Identify which cell holds the provided text, then report its (X, Y) central coordinate. 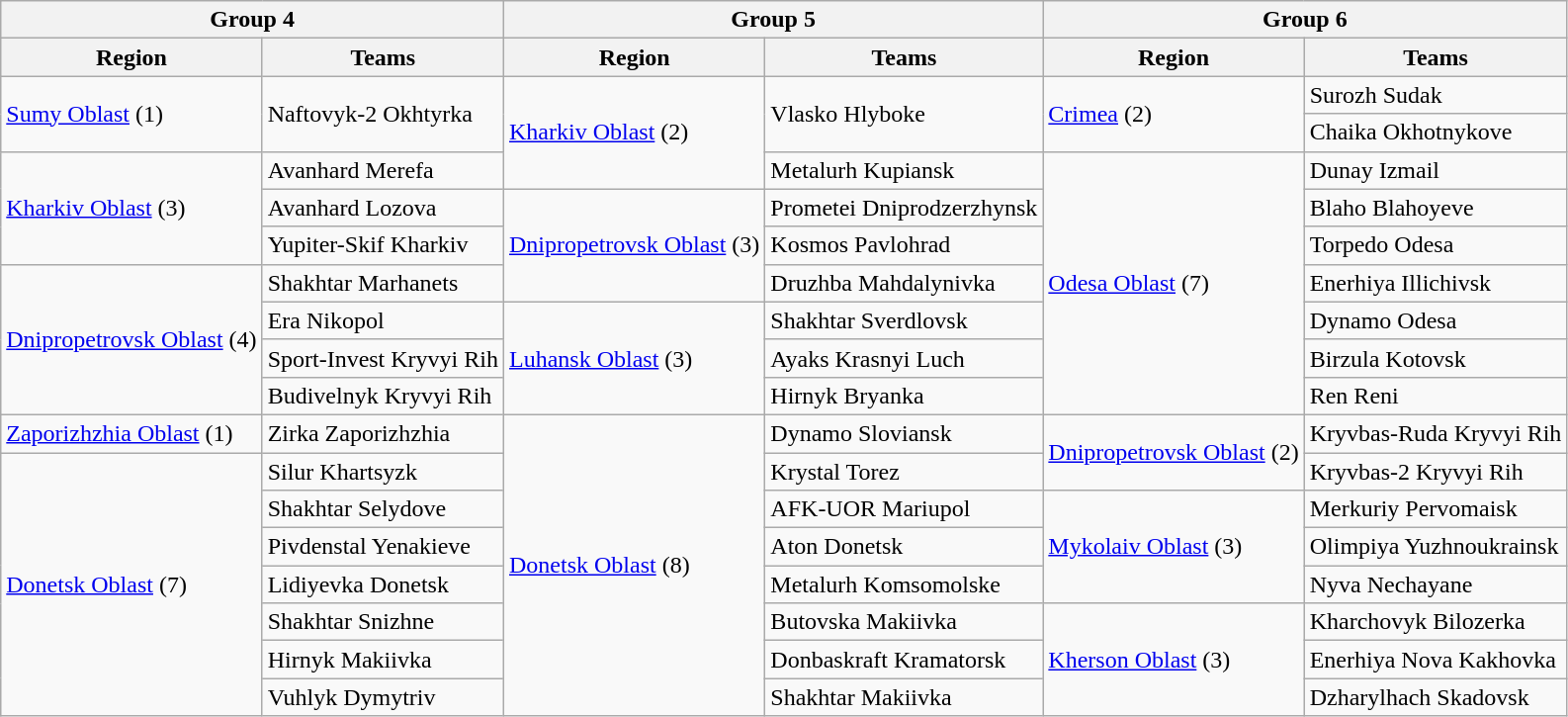
Donetsk Oblast (7) (131, 584)
Surozh Sudak (1436, 95)
Krystal Torez (904, 472)
Group 5 (773, 20)
Avanhard Merefa (383, 170)
Shakhtar Marhanets (383, 283)
Crimea (2) (1174, 114)
Zaporizhzhia Oblast (1) (131, 433)
Dnipropetrovsk Oblast (3) (634, 245)
Dynamo Odesa (1436, 320)
Sport-Invest Kryvyi Rih (383, 358)
Era Nikopol (383, 320)
Shakhtar Makiivka (904, 697)
Dnipropetrovsk Oblast (4) (131, 339)
Donetsk Oblast (8) (634, 565)
Kharkiv Oblast (2) (634, 133)
Merkuriy Pervomaisk (1436, 509)
Birzula Kotovsk (1436, 358)
Yupiter-Skif Kharkiv (383, 245)
Vuhlyk Dymytriv (383, 697)
Chaika Okhotnykove (1436, 133)
Metalurh Kupiansk (904, 170)
Zirka Zaporizhzhia (383, 433)
Dynamo Sloviansk (904, 433)
Avanhard Lozova (383, 208)
Druzhba Mahdalynivka (904, 283)
Torpedo Odesa (1436, 245)
Naftovyk-2 Okhtyrka (383, 114)
Group 6 (1305, 20)
Kherson Oblast (3) (1174, 660)
Kryvbas-2 Kryvyi Rih (1436, 472)
Butovska Makiivka (904, 622)
Shakhtar Snizhne (383, 622)
Silur Khartsyzk (383, 472)
Shakhtar Sverdlovsk (904, 320)
Lidiyevka Donetsk (383, 584)
Pivdenstal Yenakieve (383, 547)
Blaho Blahoyeve (1436, 208)
Kharchovyk Bilozerka (1436, 622)
Aton Donetsk (904, 547)
Enerhiya Nova Kakhovka (1436, 660)
Group 4 (253, 20)
Shakhtar Selydove (383, 509)
Metalurh Komsomolske (904, 584)
Kharkiv Oblast (3) (131, 208)
Enerhiya Illichivsk (1436, 283)
Sumy Oblast (1) (131, 114)
Hirnyk Bryanka (904, 396)
Dunay Izmail (1436, 170)
Odesa Oblast (7) (1174, 283)
Mykolaiv Oblast (3) (1174, 547)
Ayaks Krasnyi Luch (904, 358)
Dzharylhach Skadovsk (1436, 697)
Ren Reni (1436, 396)
Hirnyk Makiivka (383, 660)
Dnipropetrovsk Oblast (2) (1174, 452)
Prometei Dniprodzerzhynsk (904, 208)
Budivelnyk Kryvyi Rih (383, 396)
Kryvbas-Ruda Kryvyi Rih (1436, 433)
Luhansk Oblast (3) (634, 358)
Vlasko Hlyboke (904, 114)
AFK-UOR Mariupol (904, 509)
Nyva Nechayane (1436, 584)
Olimpiya Yuzhnoukrainsk (1436, 547)
Donbaskraft Kramatorsk (904, 660)
Kosmos Pavlohrad (904, 245)
